Identify which cell holds the provided text, then report its [x, y] central coordinate. 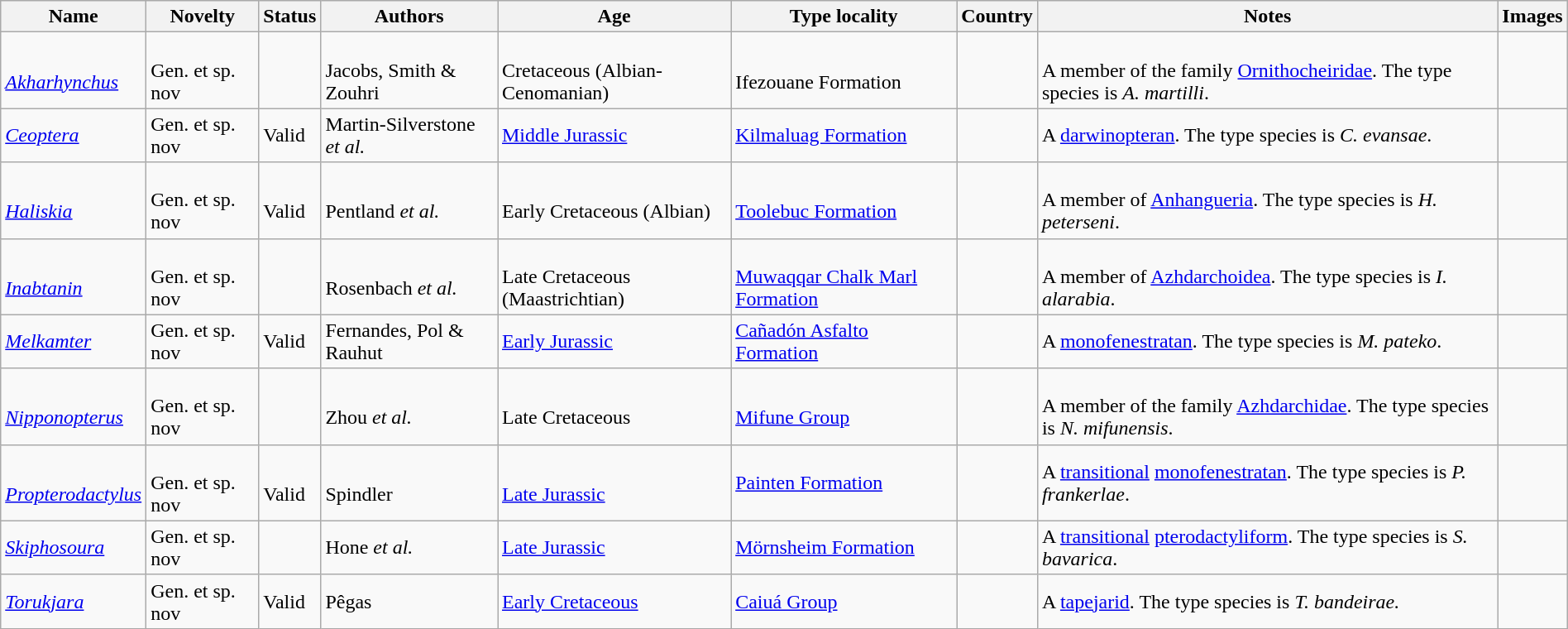
A transitional pterodactyliform. The type species is S. bavarica. [1267, 548]
A member of Azhdarchoidea. The type species is I. alarabia. [1267, 276]
A monofenestratan. The type species is M. pateko. [1267, 341]
A member of the family Ornithocheiridae. The type species is A. martilli. [1267, 70]
Fernandes, Pol & Rauhut [409, 341]
Novelty [203, 17]
Age [614, 17]
Early Jurassic [614, 341]
Melkamter [74, 341]
A member of Anhangueria. The type species is H. peterseni. [1267, 200]
A tapejarid. The type species is T. bandeirae. [1267, 601]
Mifune Group [844, 406]
Cretaceous (Albian-Cenomanian) [614, 70]
Pêgas [409, 601]
Middle Jurassic [614, 136]
Painten Formation [844, 483]
Authors [409, 17]
Toolebuc Formation [844, 200]
Early Cretaceous [614, 601]
Kilmaluag Formation [844, 136]
Cañadón Asfalto Formation [844, 341]
Mörnsheim Formation [844, 548]
Haliskia [74, 200]
Torukjara [74, 601]
Propterodactylus [74, 483]
Rosenbach et al. [409, 276]
Early Cretaceous (Albian) [614, 200]
Late Cretaceous (Maastrichtian) [614, 276]
Late Cretaceous [614, 406]
Hone et al. [409, 548]
Pentland et al. [409, 200]
Zhou et al. [409, 406]
Ceoptera [74, 136]
Images [1532, 17]
Akharhynchus [74, 70]
Martin-Silverstone et al. [409, 136]
A transitional monofenestratan. The type species is P. frankerlae. [1267, 483]
Jacobs, Smith & Zouhri [409, 70]
A darwinopteran. The type species is C. evansae. [1267, 136]
Nipponopterus [74, 406]
A member of the family Azhdarchidae. The type species is N. mifunensis. [1267, 406]
Notes [1267, 17]
Country [997, 17]
Type locality [844, 17]
Caiuá Group [844, 601]
Spindler [409, 483]
Status [289, 17]
Ifezouane Formation [844, 70]
Skiphosoura [74, 548]
Inabtanin [74, 276]
Name [74, 17]
Muwaqqar Chalk Marl Formation [844, 276]
